Identify which cell holds the provided text, then report its [X, Y] central coordinate. 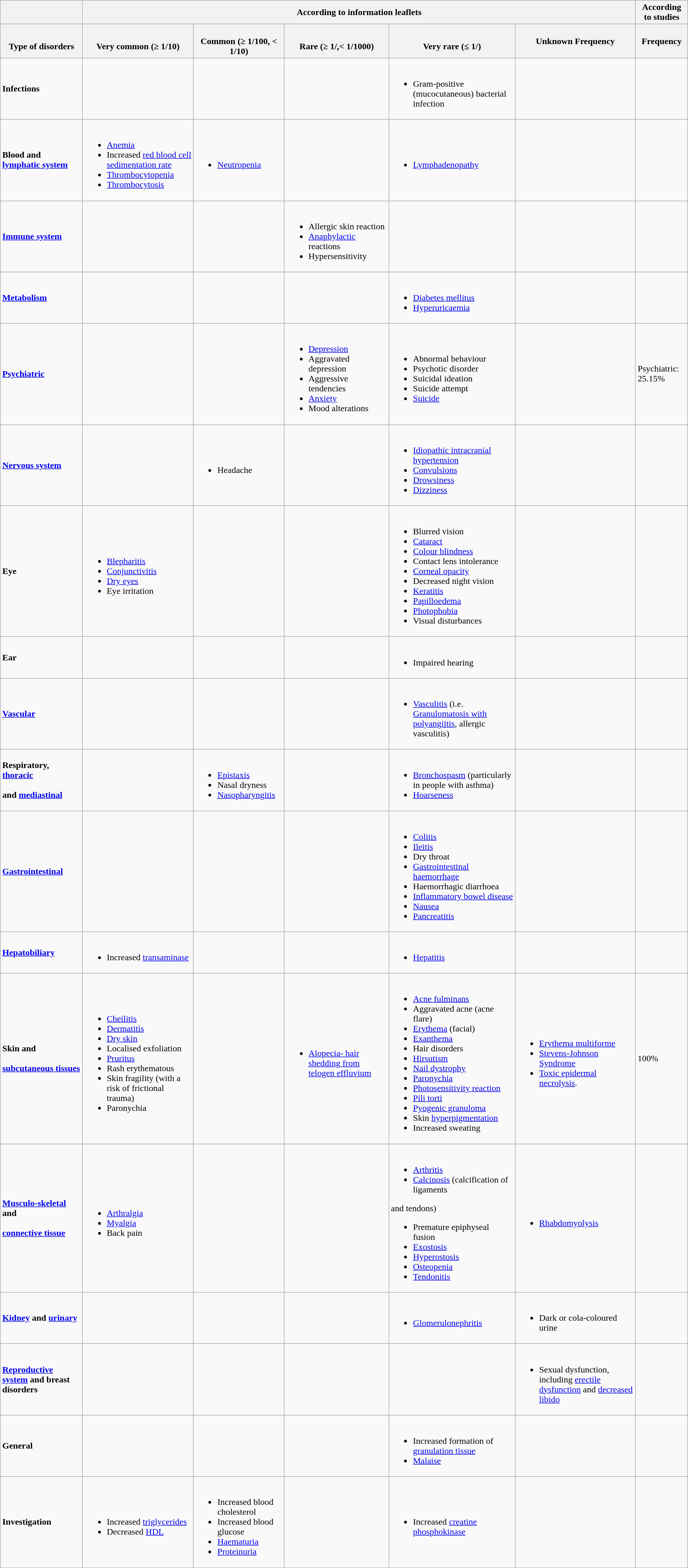
Blood and lymphatic system [42, 160]
Nervous system [42, 465]
Very common (≥ 1/10) [138, 41]
Allergic skin reactionAnaphylactic reactionsHypersensitivity [337, 236]
Sexual dysfunction, including erectile dysfunction and decreased libido [575, 1379]
Erythema multiformeStevens-Johnson SyndromeToxic epidermal necrolysis. [575, 1059]
EpistaxisNasal drynessNasopharyngitis [239, 780]
Eye [42, 571]
Increased creatine phosphokinase [452, 1522]
ArthritisCalcinosis (calcification of ligamentsand tendons)Premature epiphyseal fusionExostosisHyperostosisOsteopeniaTendonitis [452, 1218]
ColitisIleitisDry throatGastrointestinal haemorrhageHaemorrhagic diarrhoeaInflammatory bowel diseaseNauseaPancreatitis [452, 871]
ArthralgiaMyalgiaBack pain [138, 1218]
Respiratory, thoracic and mediastinal [42, 780]
Rare (≥ 1/,< 1/1000) [337, 41]
Psychiatric: 25.15% [662, 374]
Gram-positive (mucocutaneous) bacterial infection [452, 89]
BlepharitisConjunctivitisDry eyesEye irritation [138, 571]
Increased formation of granulation tissueMalaise [452, 1446]
Type of disorders [42, 41]
Dark or cola-coloured urine [575, 1318]
Frequency [662, 41]
Lymphadenopathy [452, 160]
Hepatitis [452, 952]
Reproductive system and breast disorders [42, 1379]
General [42, 1446]
Skin andsubcutaneous tissues [42, 1059]
Gastrointestinal [42, 871]
Investigation [42, 1522]
Unknown Frequency [575, 41]
Ear [42, 657]
Headache [239, 465]
Glomerulonephritis [452, 1318]
Diabetes mellitusHyperuricaemia [452, 298]
Kidney and urinary [42, 1318]
Musculo-skeletal andconnective tissue [42, 1218]
According to information leaflets [359, 12]
Immune system [42, 236]
CheilitisDermatitisDry skinLocalised exfoliationPruritusRash erythematousSkin fragility (with a risk of frictional trauma)Paronychia [138, 1059]
100% [662, 1059]
Idiopathic intracranial hypertensionConvulsionsDrowsinessDizziness [452, 465]
Common (≥ 1/100, < 1/10) [239, 41]
DepressionAggravated depressionAggressive tendenciesAnxietyMood alterations [337, 374]
Psychiatric [42, 374]
Increased transaminase [138, 952]
Impaired hearing [452, 657]
AnemiaIncreased red blood cell sedimentation rateThrombocytopeniaThrombocytosis [138, 160]
Rhabdomyolysis [575, 1218]
Increased blood cholesterolIncreased blood glucoseHaematuriaProteinuria [239, 1522]
Metabolism [42, 298]
Abnormal behaviourPsychotic disorderSuicidal ideationSuicide attemptSuicide [452, 374]
Neutropenia [239, 160]
Hepatobiliary [42, 952]
Alopecia- hair shedding from telogen effluvium [337, 1059]
Increased triglyceridesDecreased HDL [138, 1522]
Bronchospasm (particularly in people with asthma)Hoarseness [452, 780]
Infections [42, 89]
Vasculitis (i.e. Granulomatosis with polyangiitis, allergic vasculitis) [452, 714]
Vascular [42, 714]
Very rare (≤ 1/) [452, 41]
According to studies [662, 12]
